Search for the cell housing the specified text and yield its [x, y] center coordinate. 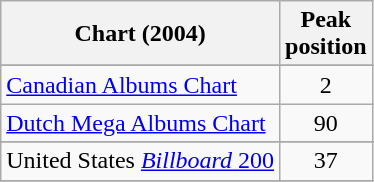
2 [326, 85]
Peakposition [326, 34]
Chart (2004) [140, 34]
37 [326, 161]
90 [326, 123]
Canadian Albums Chart [140, 85]
United States Billboard 200 [140, 161]
Dutch Mega Albums Chart [140, 123]
